Output the (x, y) coordinate of the center of the cell containing the given text.  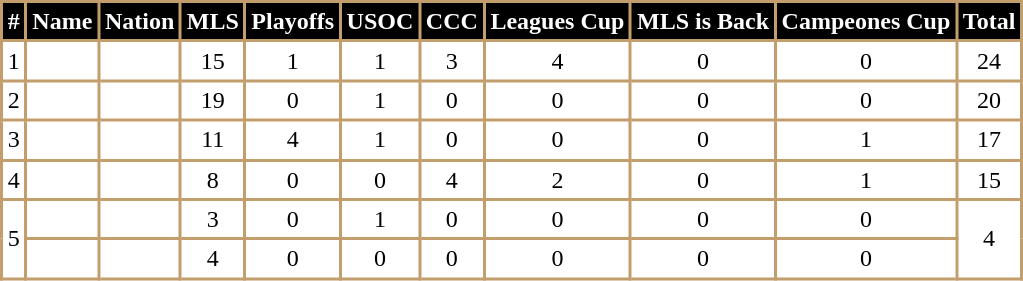
8 (214, 180)
Campeones Cup (866, 22)
Nation (140, 22)
MLS (214, 22)
20 (990, 101)
Playoffs (292, 22)
Name (62, 22)
CCC (452, 22)
19 (214, 101)
Total (990, 22)
17 (990, 140)
USOC (380, 22)
MLS is Back (704, 22)
5 (14, 238)
# (14, 22)
24 (990, 61)
Leagues Cup (558, 22)
11 (214, 140)
